For the text-containing cell, return its midpoint in [X, Y] coordinate format. 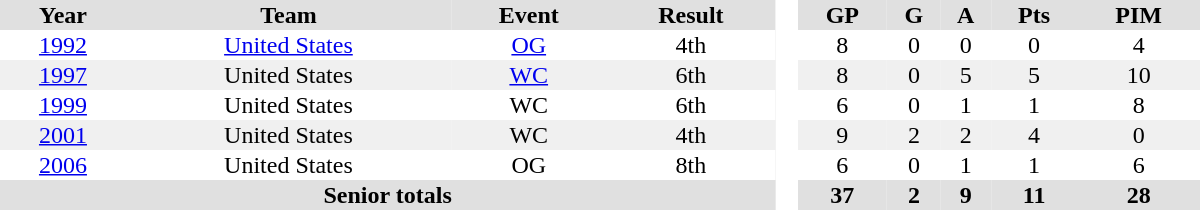
Team [288, 15]
2001 [63, 135]
Event [529, 15]
A [966, 15]
2006 [63, 165]
28 [1138, 195]
37 [842, 195]
1999 [63, 105]
Result [692, 15]
G [914, 15]
GP [842, 15]
Year [63, 15]
Senior totals [388, 195]
Pts [1034, 15]
11 [1034, 195]
8th [692, 165]
10 [1138, 75]
PIM [1138, 15]
1997 [63, 75]
1992 [63, 45]
